For the text-containing cell, return its midpoint in (x, y) coordinate format. 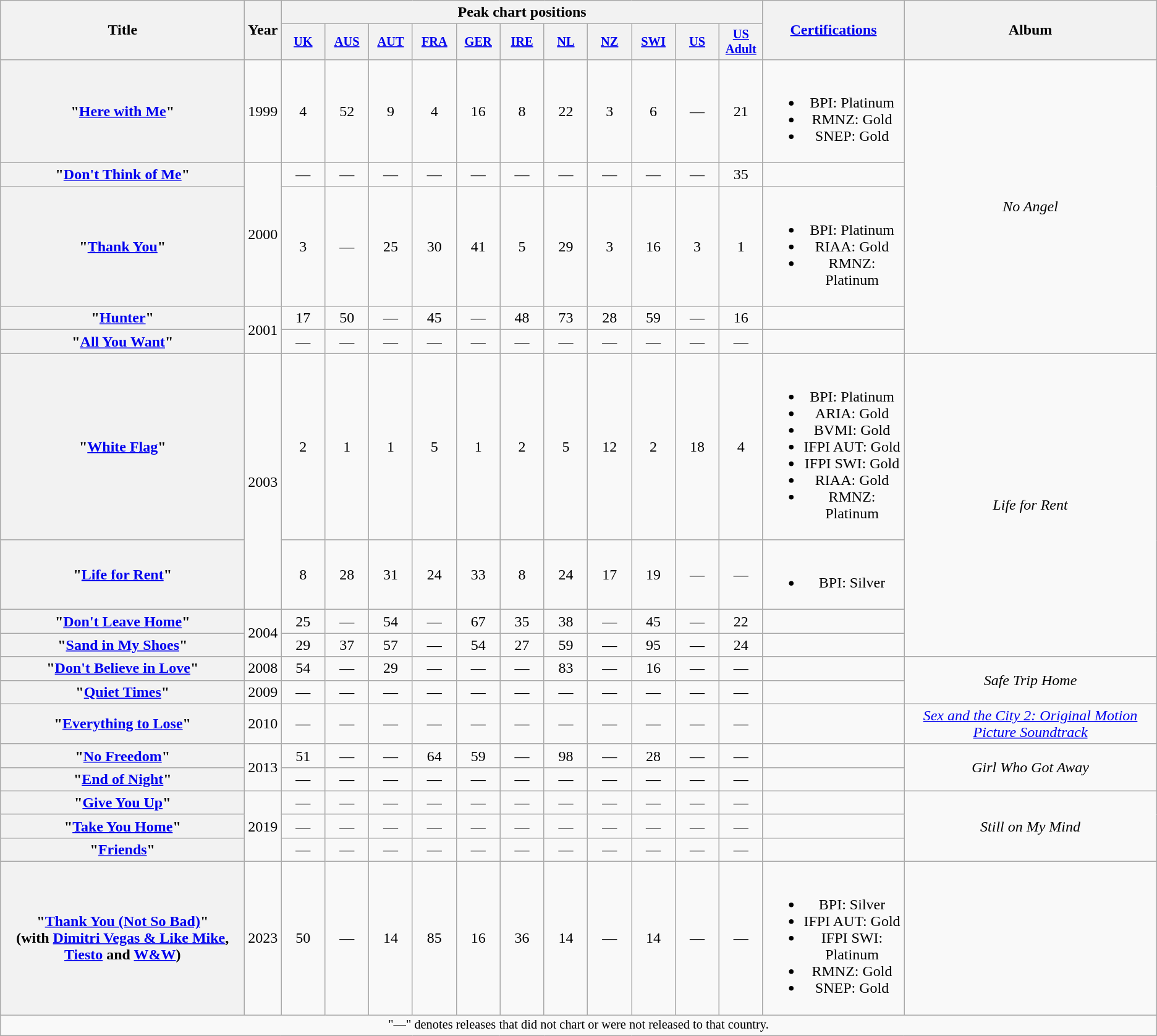
2008 (263, 668)
NZ (609, 42)
2010 (263, 724)
"No Freedom" (122, 756)
Title (122, 30)
"Give You Up" (122, 802)
41 (478, 246)
2000 (263, 235)
85 (434, 938)
"End of Night" (122, 779)
"Hunter" (122, 318)
"Take You Home" (122, 826)
Sex and the City 2: Original Motion Picture Soundtrack (1030, 724)
IRE (522, 42)
2023 (263, 938)
"All You Want" (122, 342)
BPI: PlatinumARIA: GoldBVMI: GoldIFPI AUT: GoldIFPI SWI: GoldRIAA: GoldRMNZ: Platinum (833, 447)
37 (347, 645)
"Thank You (Not So Bad)"(with Dimitri Vegas & Like Mike, Tiesto and W&W) (122, 938)
38 (566, 621)
36 (522, 938)
Safe Trip Home (1030, 680)
9 (391, 111)
2019 (263, 826)
"Don't Leave Home" (122, 621)
21 (740, 111)
AUT (391, 42)
"Everything to Lose" (122, 724)
Certifications (833, 30)
"Sand in My Shoes" (122, 645)
2003 (263, 482)
BPI: SilverIFPI AUT: GoldIFPI SWI: PlatinumRMNZ: GoldSNEP: Gold (833, 938)
BPI: PlatinumRIAA: GoldRMNZ: Platinum (833, 246)
1999 (263, 111)
"Thank You" (122, 246)
67 (478, 621)
98 (566, 756)
83 (566, 668)
73 (566, 318)
12 (609, 447)
27 (522, 645)
Year (263, 30)
Peak chart positions (522, 12)
"Don't Think of Me" (122, 175)
48 (522, 318)
Girl Who Got Away (1030, 767)
Album (1030, 30)
18 (697, 447)
57 (391, 645)
US Adult (740, 42)
51 (303, 756)
31 (391, 575)
2004 (263, 633)
95 (654, 645)
2013 (263, 767)
"Quiet Times" (122, 692)
No Angel (1030, 206)
US (697, 42)
64 (434, 756)
"Life for Rent" (122, 575)
FRA (434, 42)
"Don't Believe in Love" (122, 668)
19 (654, 575)
BPI: Silver (833, 575)
GER (478, 42)
NL (566, 42)
Life for Rent (1030, 505)
"—" denotes releases that did not chart or were not released to that country. (578, 1025)
6 (654, 111)
AUS (347, 42)
BPI: PlatinumRMNZ: GoldSNEP: Gold (833, 111)
"Here with Me" (122, 111)
2001 (263, 330)
"White Flag" (122, 447)
Still on My Mind (1030, 826)
33 (478, 575)
30 (434, 246)
52 (347, 111)
UK (303, 42)
SWI (654, 42)
"Friends" (122, 849)
2009 (263, 692)
